Detect which cell encompasses the target text, then output its [x, y] center coordinate. 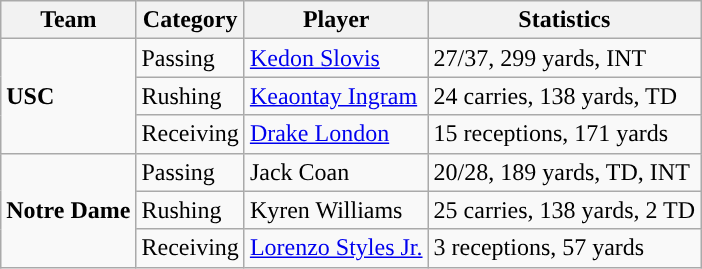
Kyren Williams [336, 210]
Keaontay Ingram [336, 96]
Statistics [564, 20]
USC [68, 96]
20/28, 189 yards, TD, INT [564, 172]
27/37, 299 yards, INT [564, 58]
Notre Dame [68, 210]
Drake London [336, 134]
Kedon Slovis [336, 58]
Lorenzo Styles Jr. [336, 248]
24 carries, 138 yards, TD [564, 96]
Jack Coan [336, 172]
Category [190, 20]
15 receptions, 171 yards [564, 134]
25 carries, 138 yards, 2 TD [564, 210]
Player [336, 20]
Team [68, 20]
3 receptions, 57 yards [564, 248]
